Provide the (X, Y) coordinate of the cell's center where the given text is located.  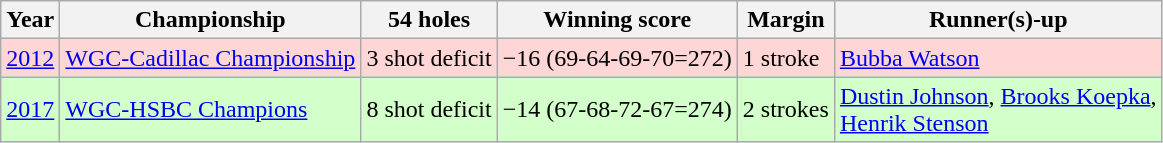
Margin (786, 20)
2017 (30, 110)
Bubba Watson (998, 58)
−14 (67-68-72-67=274) (617, 110)
−16 (69-64-69-70=272) (617, 58)
Winning score (617, 20)
Dustin Johnson, Brooks Koepka, Henrik Stenson (998, 110)
54 holes (429, 20)
3 shot deficit (429, 58)
2 strokes (786, 110)
WGC-HSBC Champions (210, 110)
Year (30, 20)
1 stroke (786, 58)
Championship (210, 20)
WGC-Cadillac Championship (210, 58)
2012 (30, 58)
8 shot deficit (429, 110)
Runner(s)-up (998, 20)
